Search for the cell housing the specified text and yield its [X, Y] center coordinate. 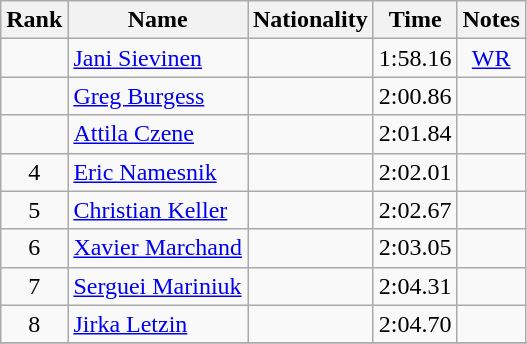
Time [415, 20]
Jirka Letzin [158, 324]
Serguei Mariniuk [158, 286]
2:02.01 [415, 172]
2:04.31 [415, 286]
2:00.86 [415, 96]
8 [34, 324]
5 [34, 210]
Attila Czene [158, 134]
Notes [491, 20]
7 [34, 286]
Greg Burgess [158, 96]
4 [34, 172]
Nationality [311, 20]
1:58.16 [415, 58]
2:04.70 [415, 324]
Xavier Marchand [158, 248]
Eric Namesnik [158, 172]
6 [34, 248]
2:03.05 [415, 248]
Rank [34, 20]
2:02.67 [415, 210]
2:01.84 [415, 134]
Name [158, 20]
Jani Sievinen [158, 58]
WR [491, 58]
Christian Keller [158, 210]
